Detect which cell encompasses the target text, then output its [x, y] center coordinate. 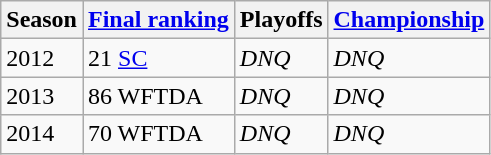
86 WFTDA [158, 96]
70 WFTDA [158, 134]
Championship [409, 20]
2014 [42, 134]
2013 [42, 96]
21 SC [158, 58]
Final ranking [158, 20]
2012 [42, 58]
Season [42, 20]
Playoffs [281, 20]
